For the text-containing cell, return its midpoint in [x, y] coordinate format. 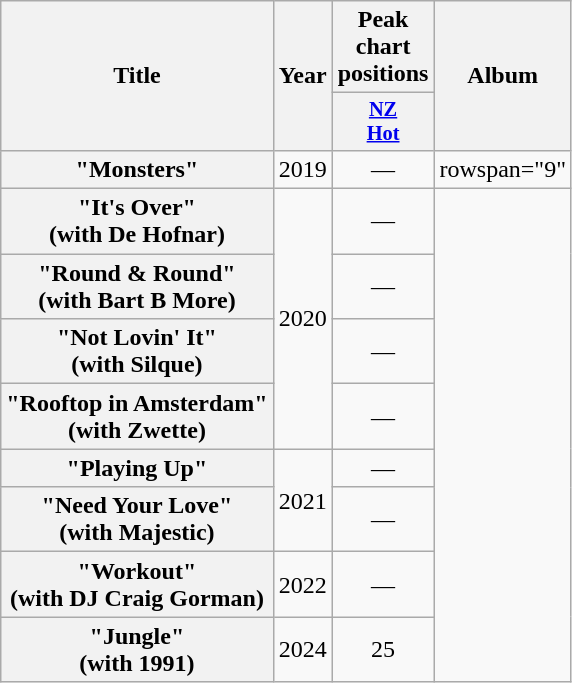
2022 [302, 584]
"Playing Up" [137, 468]
"Jungle"(with 1991) [137, 650]
"It's Over"(with De Hofnar) [137, 222]
rowspan="9" [503, 169]
25 [383, 650]
NZHot [383, 122]
"Rooftop in Amsterdam"(with Zwette) [137, 416]
2024 [302, 650]
"Need Your Love"(with Majestic) [137, 520]
Album [503, 76]
"Not Lovin' It"(with Silque) [137, 352]
2019 [302, 169]
2020 [302, 319]
Title [137, 76]
"Monsters" [137, 169]
"Workout"(with DJ Craig Gorman) [137, 584]
2021 [302, 500]
Year [302, 76]
"Round & Round"(with Bart B More) [137, 286]
Peak chart positions [383, 47]
